For the text-containing cell, return its midpoint in [X, Y] coordinate format. 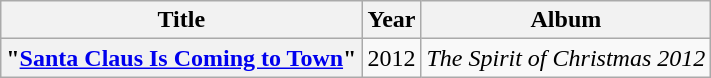
Album [566, 20]
Title [182, 20]
The Spirit of Christmas 2012 [566, 58]
"Santa Claus Is Coming to Town" [182, 58]
Year [392, 20]
2012 [392, 58]
